Provide the (x, y) coordinate of the cell's center where the given text is located.  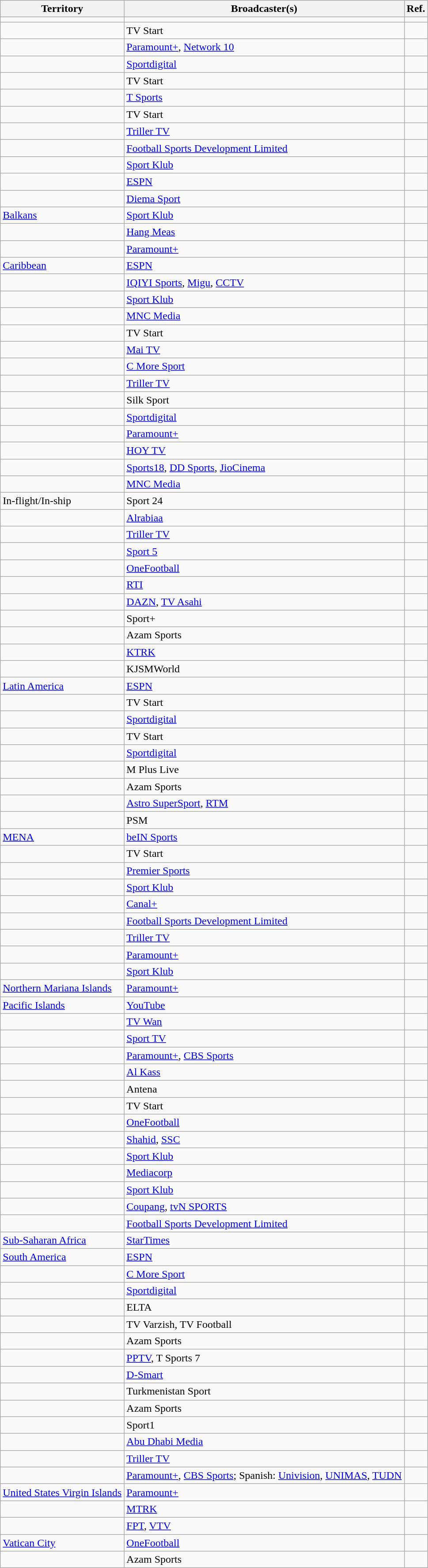
Canal+ (264, 904)
Sport 5 (264, 551)
Premier Sports (264, 871)
M Plus Live (264, 770)
Silk Sport (264, 400)
Mai TV (264, 350)
MTRK (264, 1509)
Caribbean (62, 266)
IQIYI Sports, Migu, CCTV (264, 283)
Al Kass (264, 1072)
Sub-Saharan Africa (62, 1240)
Paramount+, CBS Sports (264, 1055)
MENA (62, 837)
Balkans (62, 215)
Alrabiaa (264, 518)
YouTube (264, 1005)
Pacific Islands (62, 1005)
Paramount+, Network 10 (264, 47)
KTRK (264, 652)
beIN Sports (264, 837)
Northern Mariana Islands (62, 988)
Sports18, DD Sports, JioCinema (264, 467)
Shahid, SSC (264, 1139)
Coupang, tvN SPORTS (264, 1206)
PPTV, T Sports 7 (264, 1358)
Vatican City (62, 1543)
In-flight/In-ship (62, 501)
D-Smart (264, 1375)
Territory (62, 9)
Sport 24 (264, 501)
Abu Dhabi Media (264, 1442)
FPT, VTV (264, 1526)
T Sports (264, 98)
Astro SuperSport, RTM (264, 803)
Broadcaster(s) (264, 9)
Ref. (416, 9)
KJSMWorld (264, 669)
TV Wan (264, 1022)
Hang Meas (264, 232)
Sport TV (264, 1039)
United States Virgin Islands (62, 1492)
StarTimes (264, 1240)
Paramount+, CBS Sports; Spanish: Univision, UNIMAS, TUDN (264, 1475)
RTI (264, 585)
Diema Sport (264, 198)
Latin America (62, 686)
PSM (264, 820)
TV Varzish, TV Football (264, 1324)
DAZN, TV Asahi (264, 602)
Sport+ (264, 618)
South America (62, 1257)
ELTA (264, 1308)
Sport1 (264, 1425)
Mediacorp (264, 1173)
Turkmenistan Sport (264, 1391)
HOY TV (264, 450)
Antena (264, 1089)
